Output the (X, Y) coordinate of the center of the cell containing the given text.  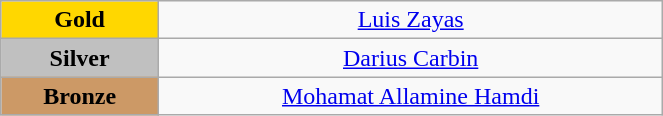
Mohamat Allamine Hamdi (411, 96)
Bronze (80, 96)
Luis Zayas (411, 20)
Silver (80, 58)
Darius Carbin (411, 58)
Gold (80, 20)
